Scan for the cell matching the given text and deliver its [X, Y] coordinate at center. 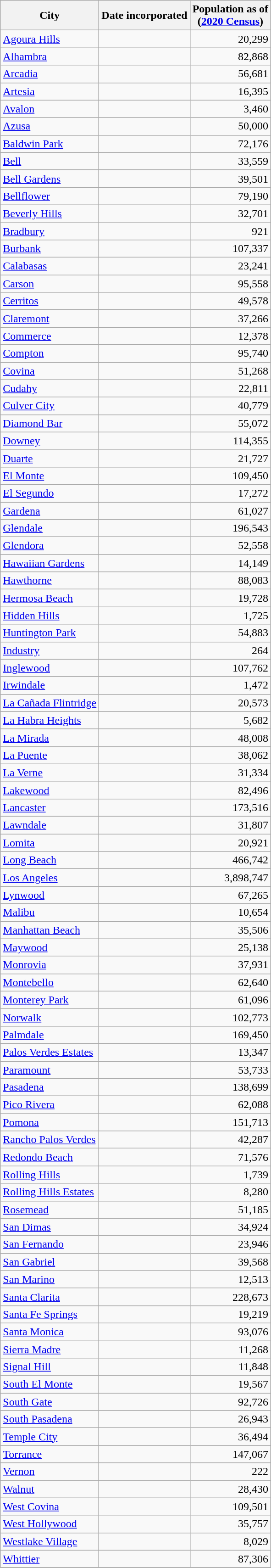
21,727 [230, 458]
25,138 [230, 947]
Artesia [50, 91]
56,681 [230, 74]
Vernon [50, 1472]
92,726 [230, 1402]
Azusa [50, 126]
Lawndale [50, 825]
Rolling Hills [50, 1175]
109,501 [230, 1506]
Maywood [50, 947]
Santa Monica [50, 1332]
23,946 [230, 1244]
Industry [50, 650]
147,067 [230, 1454]
14,149 [230, 563]
Monrovia [50, 965]
El Monte [50, 476]
Date incorporated [144, 16]
20,921 [230, 843]
Whittier [50, 1559]
Lynwood [50, 895]
61,096 [230, 1000]
Diamond Bar [50, 423]
52,558 [230, 546]
La Mirada [50, 738]
San Marino [50, 1279]
1,472 [230, 685]
Pico Rivera [50, 1105]
8,029 [230, 1541]
Inglewood [50, 668]
50,000 [230, 126]
1,725 [230, 616]
19,567 [230, 1384]
11,848 [230, 1367]
37,931 [230, 965]
39,568 [230, 1262]
72,176 [230, 144]
49,578 [230, 301]
Irwindale [50, 685]
Sierra Madre [50, 1349]
La Verne [50, 773]
Avalon [50, 109]
1,739 [230, 1175]
Manhattan Beach [50, 930]
11,268 [230, 1349]
Rolling Hills Estates [50, 1192]
196,543 [230, 528]
55,072 [230, 423]
12,513 [230, 1279]
San Gabriel [50, 1262]
62,640 [230, 982]
42,287 [230, 1140]
West Covina [50, 1506]
Compton [50, 353]
Gardena [50, 511]
19,219 [230, 1314]
Los Angeles [50, 878]
Paramount [50, 1070]
151,713 [230, 1122]
36,494 [230, 1437]
Pomona [50, 1122]
Rancho Palos Verdes [50, 1140]
La Cañada Flintridge [50, 703]
La Puente [50, 755]
228,673 [230, 1297]
67,265 [230, 895]
169,450 [230, 1035]
5,682 [230, 720]
93,076 [230, 1332]
40,779 [230, 406]
20,299 [230, 39]
Lakewood [50, 790]
8,280 [230, 1192]
Monterey Park [50, 1000]
35,506 [230, 930]
Beverly Hills [50, 213]
Malibu [50, 913]
82,868 [230, 56]
48,008 [230, 738]
264 [230, 650]
El Segundo [50, 493]
Santa Clarita [50, 1297]
Long Beach [50, 860]
Population as of(2020 Census) [230, 16]
Bradbury [50, 231]
87,306 [230, 1559]
Bell Gardens [50, 179]
Lancaster [50, 808]
Norwalk [50, 1017]
Santa Fe Springs [50, 1314]
Bell [50, 161]
South El Monte [50, 1384]
South Gate [50, 1402]
Hawthorne [50, 581]
31,807 [230, 825]
51,185 [230, 1210]
62,088 [230, 1105]
466,742 [230, 860]
19,728 [230, 598]
32,701 [230, 213]
Westlake Village [50, 1541]
Palos Verdes Estates [50, 1052]
13,347 [230, 1052]
Montebello [50, 982]
Downey [50, 441]
Hawaiian Gardens [50, 563]
138,699 [230, 1087]
Torrance [50, 1454]
51,268 [230, 371]
61,027 [230, 511]
28,430 [230, 1489]
71,576 [230, 1157]
Claremont [50, 319]
Duarte [50, 458]
Temple City [50, 1437]
Redondo Beach [50, 1157]
City [50, 16]
Walnut [50, 1489]
Burbank [50, 249]
23,241 [230, 266]
12,378 [230, 336]
53,733 [230, 1070]
Baldwin Park [50, 144]
114,355 [230, 441]
Cerritos [50, 301]
Covina [50, 371]
82,496 [230, 790]
Calabasas [50, 266]
Arcadia [50, 74]
Hidden Hills [50, 616]
54,883 [230, 633]
33,559 [230, 161]
16,395 [230, 91]
Alhambra [50, 56]
107,337 [230, 249]
Lomita [50, 843]
San Fernando [50, 1244]
95,558 [230, 284]
South Pasadena [50, 1419]
Pasadena [50, 1087]
Commerce [50, 336]
107,762 [230, 668]
3,460 [230, 109]
109,450 [230, 476]
Agoura Hills [50, 39]
West Hollywood [50, 1524]
Palmdale [50, 1035]
Rosemead [50, 1210]
La Habra Heights [50, 720]
31,334 [230, 773]
79,190 [230, 196]
921 [230, 231]
3,898,747 [230, 878]
222 [230, 1472]
34,924 [230, 1227]
10,654 [230, 913]
Bellflower [50, 196]
39,501 [230, 179]
Cudahy [50, 388]
Carson [50, 284]
102,773 [230, 1017]
Culver City [50, 406]
173,516 [230, 808]
Glendale [50, 528]
17,272 [230, 493]
20,573 [230, 703]
38,062 [230, 755]
Huntington Park [50, 633]
22,811 [230, 388]
Glendora [50, 546]
San Dimas [50, 1227]
88,083 [230, 581]
26,943 [230, 1419]
37,266 [230, 319]
35,757 [230, 1524]
Signal Hill [50, 1367]
Hermosa Beach [50, 598]
95,740 [230, 353]
